Scan for the cell matching the given text and deliver its (X, Y) coordinate at center. 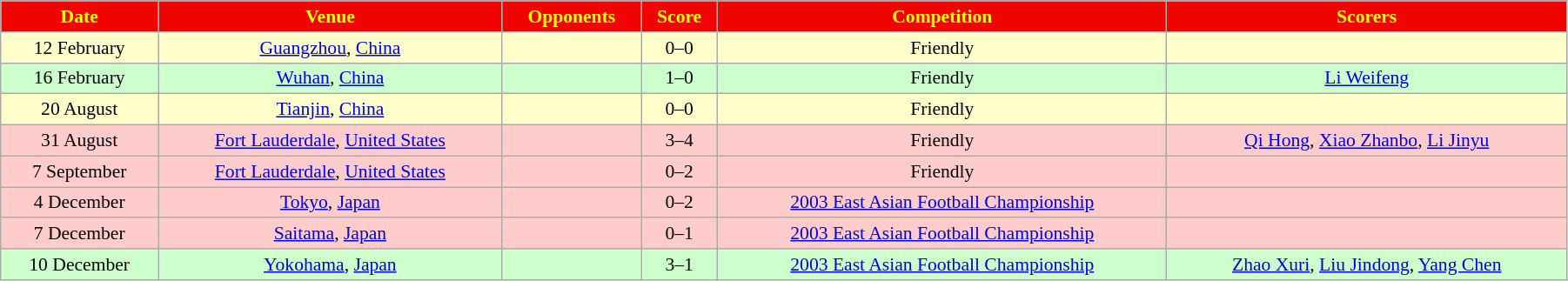
7 December (80, 234)
12 February (80, 48)
1–0 (680, 78)
Qi Hong, Xiao Zhanbo, Li Jinyu (1366, 141)
Venue (331, 17)
16 February (80, 78)
Tianjin, China (331, 110)
Opponents (571, 17)
0–1 (680, 234)
Guangzhou, China (331, 48)
Competition (942, 17)
Yokohama, Japan (331, 264)
3–1 (680, 264)
4 December (80, 203)
Scorers (1366, 17)
Tokyo, Japan (331, 203)
Zhao Xuri, Liu Jindong, Yang Chen (1366, 264)
31 August (80, 141)
20 August (80, 110)
Score (680, 17)
7 September (80, 171)
Wuhan, China (331, 78)
Li Weifeng (1366, 78)
Date (80, 17)
10 December (80, 264)
3–4 (680, 141)
Saitama, Japan (331, 234)
